Determine the [x, y] coordinate at the center of the cell enclosing the given text.  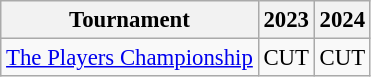
Tournament [130, 20]
2024 [342, 20]
2023 [286, 20]
The Players Championship [130, 58]
